Detect which cell encompasses the target text, then output its (X, Y) center coordinate. 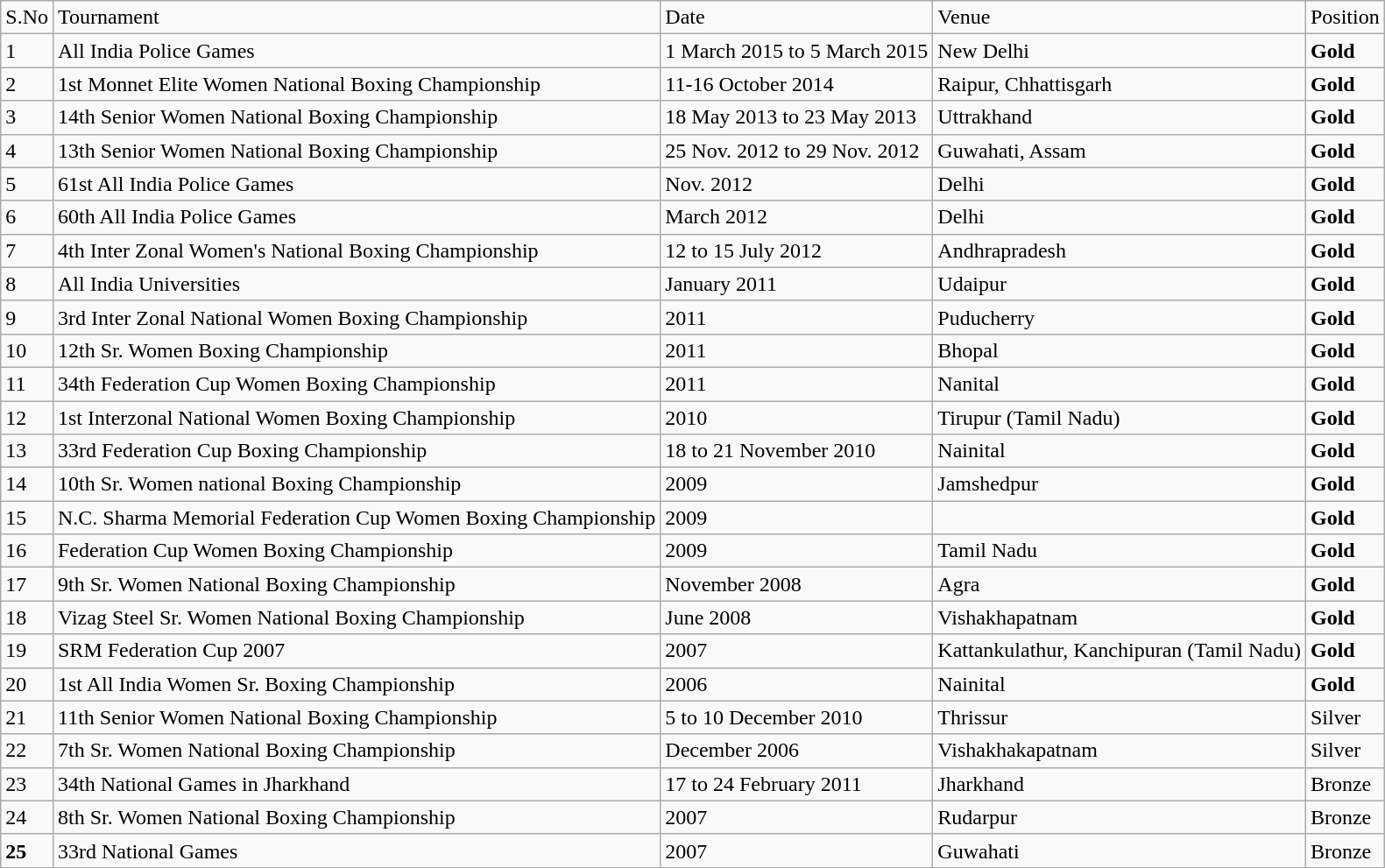
4th Inter Zonal Women's National Boxing Championship (356, 251)
19 (27, 651)
Uttrakhand (1120, 117)
21 (27, 717)
17 (27, 584)
24 (27, 817)
16 (27, 551)
Bhopal (1120, 350)
Tamil Nadu (1120, 551)
33rd Federation Cup Boxing Championship (356, 451)
23 (27, 784)
March 2012 (797, 217)
June 2008 (797, 617)
4 (27, 151)
Nanital (1120, 384)
18 May 2013 to 23 May 2013 (797, 117)
1st All India Women Sr. Boxing Championship (356, 684)
Date (797, 18)
1st Interzonal National Women Boxing Championship (356, 418)
1st Monnet Elite Women National Boxing Championship (356, 84)
Puducherry (1120, 317)
All India Universities (356, 284)
1 (27, 51)
13th Senior Women National Boxing Championship (356, 151)
11th Senior Women National Boxing Championship (356, 717)
All India Police Games (356, 51)
Jharkhand (1120, 784)
SRM Federation Cup 2007 (356, 651)
Tirupur (Tamil Nadu) (1120, 418)
14 (27, 484)
10 (27, 350)
2006 (797, 684)
5 (27, 184)
Position (1345, 18)
33rd National Games (356, 850)
November 2008 (797, 584)
3 (27, 117)
12 (27, 418)
60th All India Police Games (356, 217)
Guwahati, Assam (1120, 151)
17 to 24 February 2011 (797, 784)
14th Senior Women National Boxing Championship (356, 117)
Federation Cup Women Boxing Championship (356, 551)
Vizag Steel Sr. Women National Boxing Championship (356, 617)
18 to 21 November 2010 (797, 451)
25 (27, 850)
9 (27, 317)
2 (27, 84)
11 (27, 384)
8th Sr. Women National Boxing Championship (356, 817)
Andhrapradesh (1120, 251)
7 (27, 251)
6 (27, 217)
18 (27, 617)
Vishakhakapatnam (1120, 751)
1 March 2015 to 5 March 2015 (797, 51)
Agra (1120, 584)
Nov. 2012 (797, 184)
Kattankulathur, Kanchipuran (Tamil Nadu) (1120, 651)
5 to 10 December 2010 (797, 717)
3rd Inter Zonal National Women Boxing Championship (356, 317)
12 to 15 July 2012 (797, 251)
January 2011 (797, 284)
S.No (27, 18)
34th National Games in Jharkhand (356, 784)
Guwahati (1120, 850)
13 (27, 451)
N.C. Sharma Memorial Federation Cup Women Boxing Championship (356, 518)
Raipur, Chhattisgarh (1120, 84)
New Delhi (1120, 51)
7th Sr. Women National Boxing Championship (356, 751)
Rudarpur (1120, 817)
25 Nov. 2012 to 29 Nov. 2012 (797, 151)
15 (27, 518)
8 (27, 284)
61st All India Police Games (356, 184)
2010 (797, 418)
Vishakhapatnam (1120, 617)
9th Sr. Women National Boxing Championship (356, 584)
December 2006 (797, 751)
Venue (1120, 18)
12th Sr. Women Boxing Championship (356, 350)
20 (27, 684)
34th Federation Cup Women Boxing Championship (356, 384)
10th Sr. Women national Boxing Championship (356, 484)
11-16 October 2014 (797, 84)
22 (27, 751)
Jamshedpur (1120, 484)
Tournament (356, 18)
Thrissur (1120, 717)
Udaipur (1120, 284)
